Find where the given text appears and provide that cell's center as (x, y) coordinate. 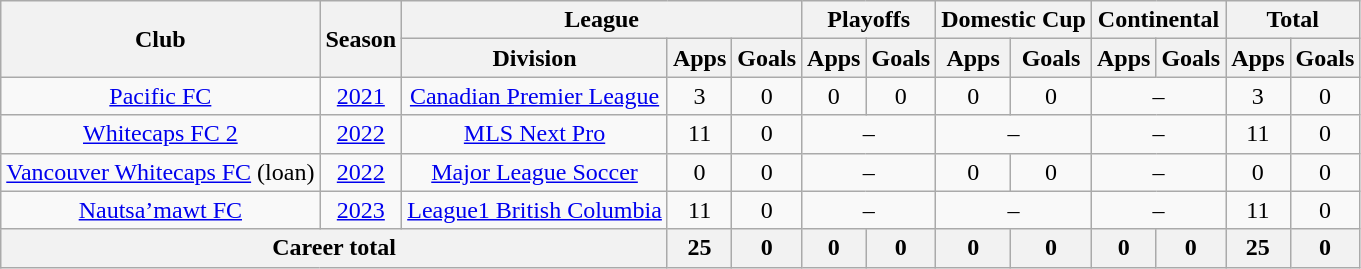
MLS Next Pro (535, 134)
Whitecaps FC 2 (160, 134)
Season (361, 39)
Total (1293, 20)
Major League Soccer (535, 172)
Nautsa’mawt FC (160, 210)
Pacific FC (160, 96)
Club (160, 39)
2023 (361, 210)
Continental (1158, 20)
Playoffs (869, 20)
Vancouver Whitecaps FC (loan) (160, 172)
League (602, 20)
Career total (334, 248)
Division (535, 58)
Canadian Premier League (535, 96)
2021 (361, 96)
League1 British Columbia (535, 210)
Domestic Cup (1014, 20)
